Locate the cell with the specified text and output its (x, y) center coordinate. 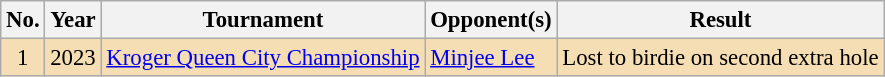
2023 (73, 58)
1 (23, 58)
Minjee Lee (491, 58)
Lost to birdie on second extra hole (720, 58)
Result (720, 20)
Opponent(s) (491, 20)
Tournament (263, 20)
Year (73, 20)
Kroger Queen City Championship (263, 58)
No. (23, 20)
